Return the [X, Y] coordinate for the center point of the cell that contains the specified text.  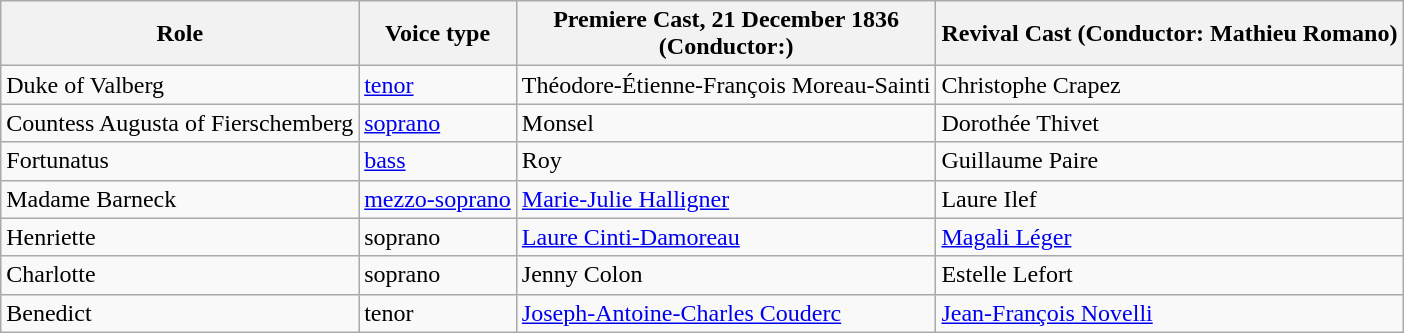
Premiere Cast, 21 December 1836(Conductor:) [726, 34]
Dorothée Thivet [1170, 123]
Magali Léger [1170, 237]
Guillaume Paire [1170, 161]
Role [180, 34]
Marie-Julie Halligner [726, 199]
Jean-François Novelli [1170, 313]
Fortunatus [180, 161]
Madame Barneck [180, 199]
Voice type [438, 34]
Revival Cast (Conductor: Mathieu Romano) [1170, 34]
Henriette [180, 237]
Estelle Lefort [1170, 275]
Roy [726, 161]
Charlotte [180, 275]
Théodore-Étienne-François Moreau-Sainti [726, 85]
Benedict [180, 313]
Monsel [726, 123]
Christophe Crapez [1170, 85]
Countess Augusta of Fierschemberg [180, 123]
bass [438, 161]
Laure Ilef [1170, 199]
Duke of Valberg [180, 85]
mezzo-soprano [438, 199]
Joseph-Antoine-Charles Couderc [726, 313]
Laure Cinti-Damoreau [726, 237]
Jenny Colon [726, 275]
